Locate the cell with the specified text and output its [X, Y] center coordinate. 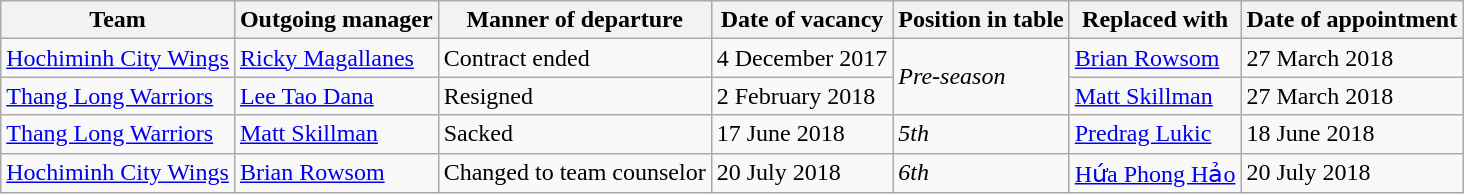
Contract ended [574, 58]
Date of appointment [1352, 20]
17 June 2018 [802, 134]
4 December 2017 [802, 58]
Date of vacancy [802, 20]
Predrag Lukic [1155, 134]
Position in table [981, 20]
Team [118, 20]
Hứa Phong Hảo [1155, 173]
Replaced with [1155, 20]
Ricky Magallanes [336, 58]
2 February 2018 [802, 96]
Lee Tao Dana [336, 96]
Changed to team counselor [574, 173]
Pre-season [981, 77]
18 June 2018 [1352, 134]
Outgoing manager [336, 20]
Resigned [574, 96]
Manner of departure [574, 20]
Sacked [574, 134]
6th [981, 173]
5th [981, 134]
